From the cell containing the given text, extract its center point as (X, Y) coordinate. 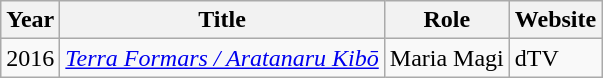
Title (222, 20)
Role (446, 20)
Maria Magi (446, 58)
dTV (555, 58)
Year (30, 20)
Terra Formars / Aratanaru Kibō (222, 58)
2016 (30, 58)
Website (555, 20)
